Scan for the cell matching the given text and deliver its (x, y) coordinate at center. 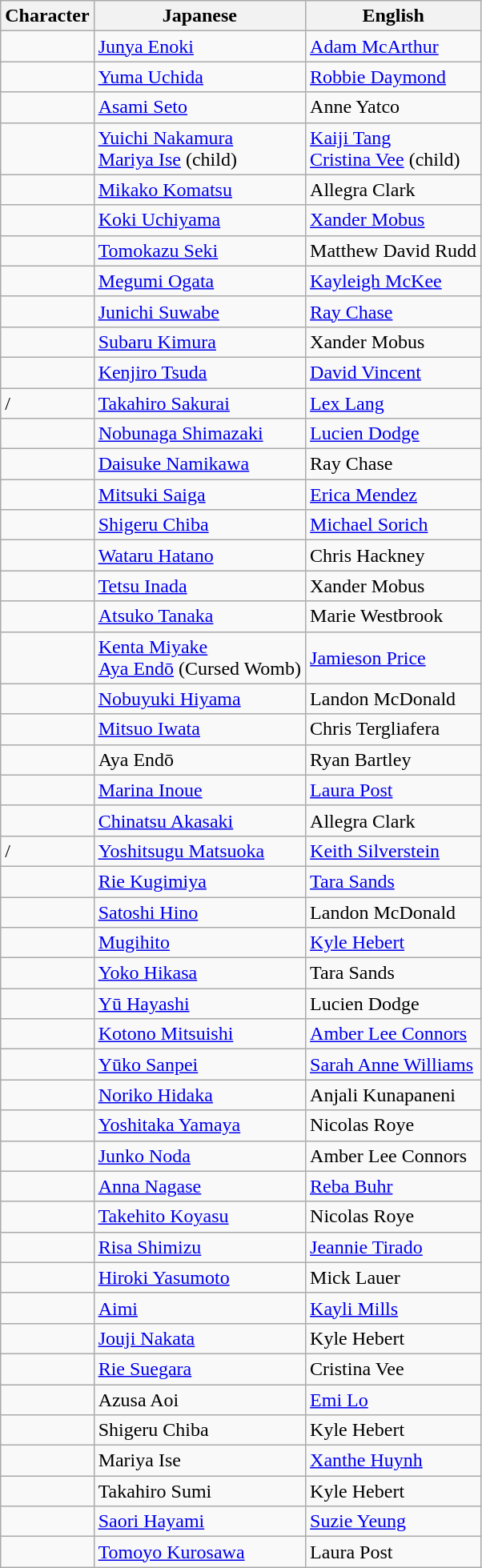
Mariya Ise (199, 1461)
Marie Westbrook (394, 616)
Yū Hayashi (199, 1004)
Kenta MiyakeAya Endō (Cursed Womb) (199, 658)
Junko Noda (199, 1156)
Mugihito (199, 943)
Nobuyuki Hiyama (199, 699)
Aya Endō (199, 760)
Junya Enoki (199, 46)
Atsuko Tanaka (199, 616)
Junichi Suwabe (199, 311)
Yoko Hikasa (199, 973)
Chris Tergliafera (394, 729)
Robbie Daymond (394, 77)
Japanese (199, 16)
Mitsuki Saiga (199, 495)
Satoshi Hino (199, 912)
Risa Shimizu (199, 1247)
Saori Hayami (199, 1522)
Kotono Mitsuishi (199, 1034)
Aimi (199, 1308)
Mikako Komatsu (199, 190)
Jamieson Price (394, 658)
Koki Uchiyama (199, 220)
Anna Nagase (199, 1186)
Yoshitsugu Matsuoka (199, 851)
Emi Lo (394, 1400)
Yoshitaka Yamaya (199, 1125)
Ryan Bartley (394, 760)
Tomoyo Kurosawa (199, 1552)
Jouji Nakata (199, 1338)
Hiroki Yasumoto (199, 1277)
Tetsu Inada (199, 586)
Takahiro Sakurai (199, 403)
Takehito Koyasu (199, 1217)
Cristina Vee (394, 1369)
Mitsuo Iwata (199, 729)
Kenjiro Tsuda (199, 372)
Azusa Aoi (199, 1400)
Mick Lauer (394, 1277)
Daisuke Namikawa (199, 464)
Matthew David Rudd (394, 251)
David Vincent (394, 372)
Anne Yatco (394, 107)
English (394, 16)
Kayli Mills (394, 1308)
Rie Suegara (199, 1369)
Yūko Sanpei (199, 1065)
Nobunaga Shimazaki (199, 434)
Yuma Uchida (199, 77)
Character (47, 16)
Erica Mendez (394, 495)
Tomokazu Seki (199, 251)
Yuichi NakamuraMariya Ise (child) (199, 149)
Marina Inoue (199, 790)
Asami Seto (199, 107)
Sarah Anne Williams (394, 1065)
Takahiro Sumi (199, 1491)
Suzie Yeung (394, 1522)
Keith Silverstein (394, 851)
Megumi Ogata (199, 281)
Kaiji TangCristina Vee (child) (394, 149)
Rie Kugimiya (199, 881)
Michael Sorich (394, 525)
Noriko Hidaka (199, 1095)
Chinatsu Akasaki (199, 820)
Xanthe Huynh (394, 1461)
Jeannie Tirado (394, 1247)
Subaru Kimura (199, 342)
Anjali Kunapaneni (394, 1095)
Kayleigh McKee (394, 281)
Lex Lang (394, 403)
Wataru Hatano (199, 555)
Adam McArthur (394, 46)
Reba Buhr (394, 1186)
Chris Hackney (394, 555)
